From the cell containing the given text, extract its center point as [x, y] coordinate. 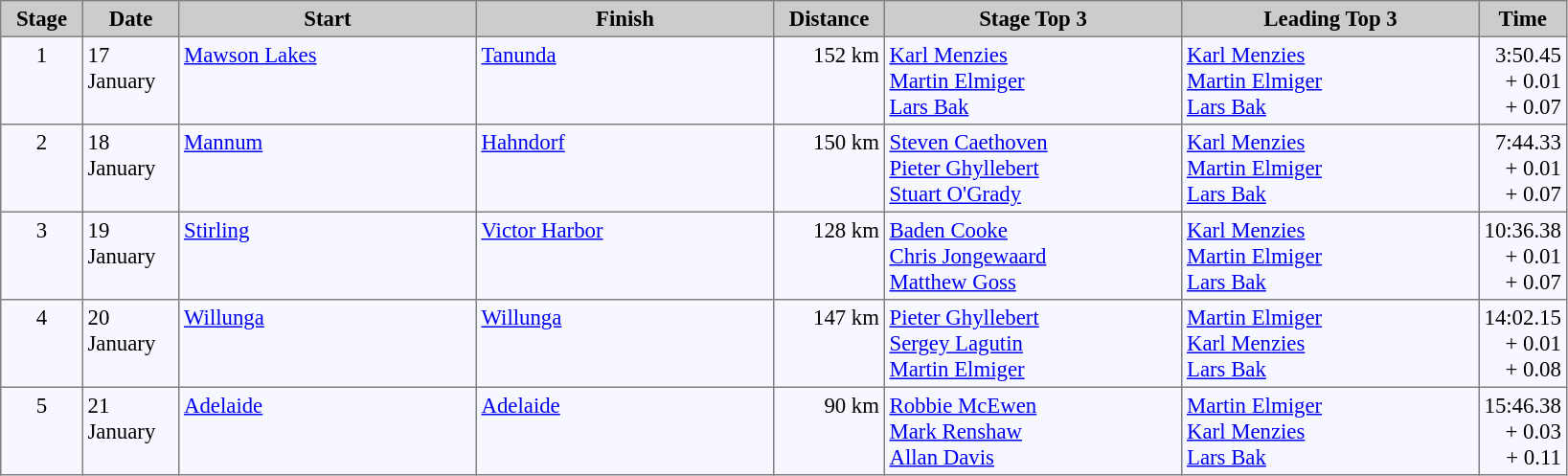
19 January [130, 256]
Stage [42, 19]
7:44.33 + 0.01 + 0.07 [1523, 169]
18 January [130, 169]
Start [328, 19]
20 January [130, 344]
Stirling [328, 256]
1 [42, 80]
Victor Harbor [625, 256]
2 [42, 169]
Time [1523, 19]
147 km [829, 344]
3:50.45 + 0.01 + 0.07 [1523, 80]
15:46.38 + 0.03 + 0.11 [1523, 431]
4 [42, 344]
Distance [829, 19]
Baden Cooke Chris Jongewaard Matthew Goss [1033, 256]
Robbie McEwen Mark Renshaw Allan Davis [1033, 431]
Mannum [328, 169]
Hahndorf [625, 169]
3 [42, 256]
Finish [625, 19]
14:02.15 + 0.01 + 0.08 [1523, 344]
17 January [130, 80]
150 km [829, 169]
Pieter Ghyllebert Sergey Lagutin Martin Elmiger [1033, 344]
Leading Top 3 [1330, 19]
5 [42, 431]
Mawson Lakes [328, 80]
Steven Caethoven Pieter Ghyllebert Stuart O'Grady [1033, 169]
Stage Top 3 [1033, 19]
90 km [829, 431]
Date [130, 19]
10:36.38 + 0.01 + 0.07 [1523, 256]
152 km [829, 80]
Tanunda [625, 80]
128 km [829, 256]
21 January [130, 431]
